Search for the cell housing the specified text and yield its [X, Y] center coordinate. 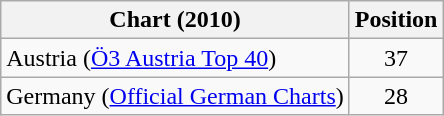
37 [396, 58]
Austria (Ö3 Austria Top 40) [175, 58]
Chart (2010) [175, 20]
Position [396, 20]
Germany (Official German Charts) [175, 96]
28 [396, 96]
